Output the (x, y) coordinate of the center of the cell containing the given text.  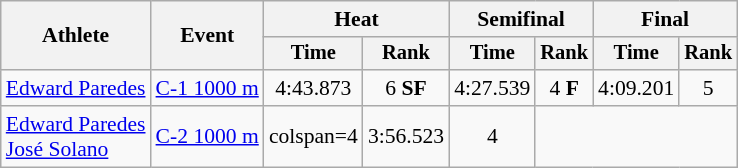
6 SF (406, 88)
Edward ParedesJosé Solano (76, 136)
4:27.539 (492, 88)
C-1 1000 m (208, 88)
4:09.201 (636, 88)
colspan=4 (314, 136)
Edward Paredes (76, 88)
C-2 1000 m (208, 136)
4 (492, 136)
5 (708, 88)
4:43.873 (314, 88)
Heat (356, 19)
Final (665, 19)
Semifinal (521, 19)
Event (208, 36)
3:56.523 (406, 136)
4 F (564, 88)
Athlete (76, 36)
